Detect which cell encompasses the target text, then output its [x, y] center coordinate. 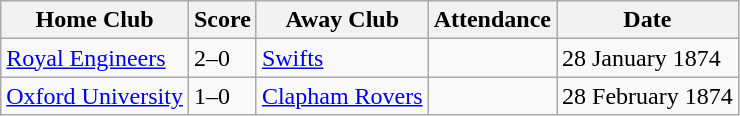
Clapham Rovers [342, 96]
Attendance [492, 20]
2–0 [222, 58]
1–0 [222, 96]
Away Club [342, 20]
Swifts [342, 58]
Date [647, 20]
Home Club [95, 20]
Oxford University [95, 96]
28 February 1874 [647, 96]
Royal Engineers [95, 58]
Score [222, 20]
28 January 1874 [647, 58]
